Detect which cell encompasses the target text, then output its [x, y] center coordinate. 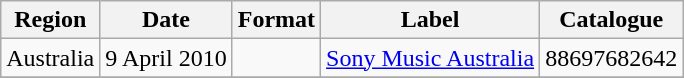
88697682642 [612, 58]
Date [166, 20]
Region [50, 20]
Catalogue [612, 20]
Label [430, 20]
9 April 2010 [166, 58]
Sony Music Australia [430, 58]
Format [276, 20]
Australia [50, 58]
